Output the [x, y] coordinate of the center of the cell containing the given text.  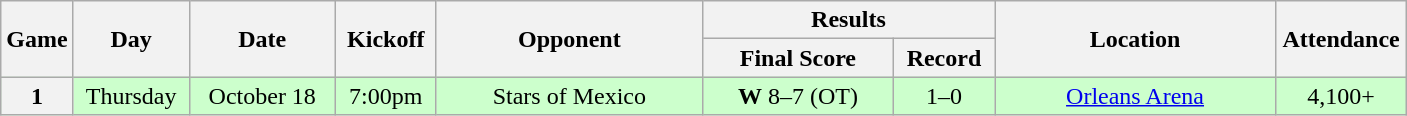
Location [1134, 39]
Date [262, 39]
7:00pm [386, 96]
October 18 [262, 96]
Opponent [569, 39]
Stars of Mexico [569, 96]
Game [37, 39]
Attendance [1342, 39]
1–0 [944, 96]
Record [944, 58]
1 [37, 96]
Orleans Arena [1134, 96]
W 8–7 (OT) [798, 96]
Day [131, 39]
Final Score [798, 58]
Thursday [131, 96]
Kickoff [386, 39]
4,100+ [1342, 96]
Results [848, 20]
